Detect which cell encompasses the target text, then output its [X, Y] center coordinate. 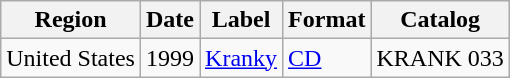
United States [71, 58]
CD [327, 58]
KRANK 033 [440, 58]
Date [170, 20]
Kranky [242, 58]
Catalog [440, 20]
Region [71, 20]
Label [242, 20]
Format [327, 20]
1999 [170, 58]
